Determine the (X, Y) coordinate at the center of the cell enclosing the given text.  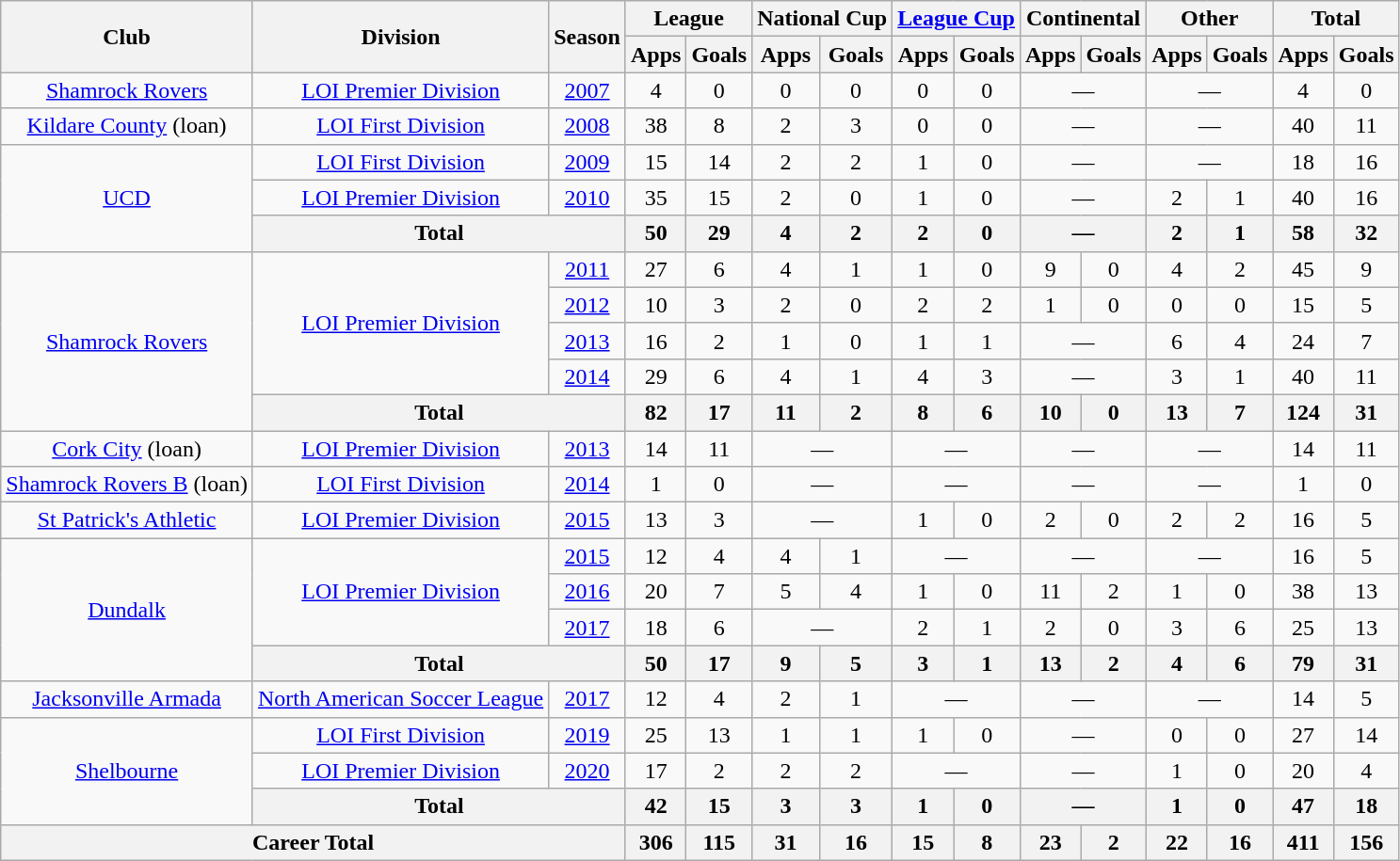
45 (1303, 269)
Shelbourne (127, 771)
2010 (587, 198)
Career Total (314, 842)
2012 (587, 305)
Other (1210, 19)
Season (587, 37)
2008 (587, 126)
24 (1303, 341)
35 (655, 198)
Club (127, 37)
UCD (127, 198)
North American Soccer League (400, 699)
22 (1177, 842)
St Patrick's Athletic (127, 520)
124 (1303, 412)
Cork City (loan) (127, 449)
411 (1303, 842)
79 (1303, 663)
2016 (587, 592)
Kildare County (loan) (127, 126)
Continental (1083, 19)
Shamrock Rovers B (loan) (127, 485)
2011 (587, 269)
156 (1366, 842)
115 (719, 842)
National Cup (823, 19)
Jacksonville Armada (127, 699)
2007 (587, 90)
306 (655, 842)
2019 (587, 735)
2020 (587, 771)
58 (1303, 233)
47 (1303, 806)
2009 (587, 162)
23 (1050, 842)
League Cup (957, 19)
82 (655, 412)
League (688, 19)
Dundalk (127, 610)
32 (1366, 233)
Division (400, 37)
42 (655, 806)
